From the cell containing the given text, extract its center point as (X, Y) coordinate. 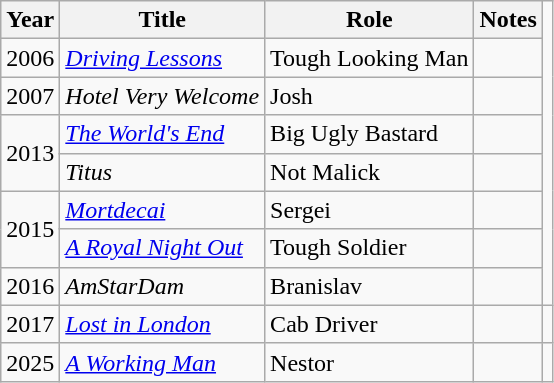
Josh (370, 96)
Tough Looking Man (370, 58)
Sergei (370, 210)
Hotel Very Welcome (162, 96)
Not Malick (370, 172)
2025 (30, 362)
Tough Soldier (370, 248)
Year (30, 20)
Role (370, 20)
2016 (30, 286)
Cab Driver (370, 324)
A Working Man (162, 362)
AmStarDam (162, 286)
2015 (30, 229)
2007 (30, 96)
Lost in London (162, 324)
2013 (30, 153)
Titus (162, 172)
Driving Lessons (162, 58)
2017 (30, 324)
Nestor (370, 362)
Title (162, 20)
2006 (30, 58)
A Royal Night Out (162, 248)
Notes (508, 20)
Branislav (370, 286)
Mortdecai (162, 210)
The World's End (162, 134)
Big Ugly Bastard (370, 134)
